Return (X, Y) of the center of cell containing provided text 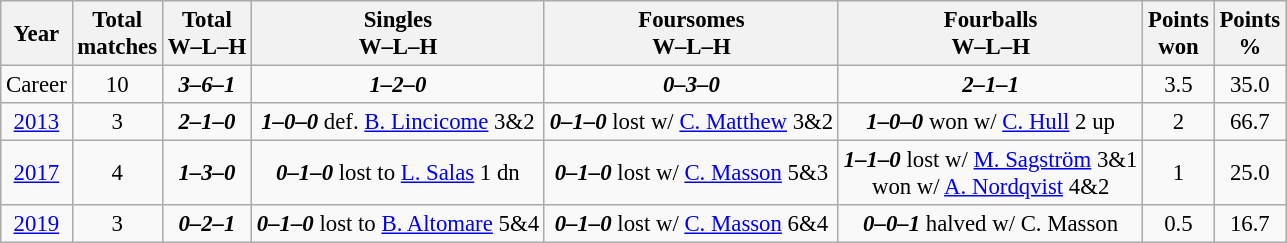
FoursomesW–L–H (691, 34)
0–1–0 lost w/ C. Masson 5&3 (691, 174)
SinglesW–L–H (398, 34)
1–3–0 (206, 174)
2–1–1 (990, 85)
Points% (1250, 34)
10 (117, 85)
2019 (36, 224)
35.0 (1250, 85)
TotalW–L–H (206, 34)
2013 (36, 122)
16.7 (1250, 224)
Career (36, 85)
0–1–0 lost to L. Salas 1 dn (398, 174)
1 (1178, 174)
0–3–0 (691, 85)
FourballsW–L–H (990, 34)
0–1–0 lost w/ C. Matthew 3&2 (691, 122)
Year (36, 34)
0–2–1 (206, 224)
1–2–0 (398, 85)
0–1–0 lost to B. Altomare 5&4 (398, 224)
66.7 (1250, 122)
1–0–0 def. B. Lincicome 3&2 (398, 122)
3–6–1 (206, 85)
3.5 (1178, 85)
0–1–0 lost w/ C. Masson 6&4 (691, 224)
2–1–0 (206, 122)
2 (1178, 122)
1–0–0 won w/ C. Hull 2 up (990, 122)
1–1–0 lost w/ M. Sagström 3&1won w/ A. Nordqvist 4&2 (990, 174)
4 (117, 174)
25.0 (1250, 174)
Totalmatches (117, 34)
0.5 (1178, 224)
Pointswon (1178, 34)
2017 (36, 174)
0–0–1 halved w/ C. Masson (990, 224)
